Scan for the cell matching the given text and deliver its (x, y) coordinate at center. 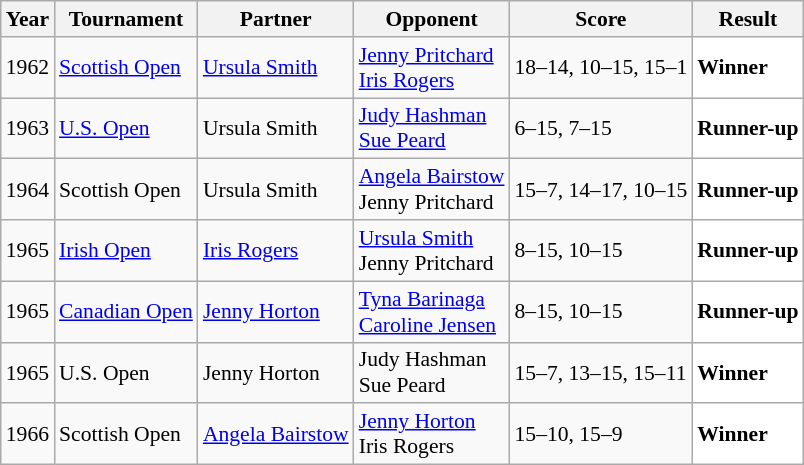
Tournament (126, 19)
Year (28, 19)
1963 (28, 128)
1964 (28, 190)
Score (600, 19)
Jenny Pritchard Iris Rogers (432, 68)
Tyna Barinaga Caroline Jensen (432, 312)
1966 (28, 434)
Angela Bairstow Jenny Pritchard (432, 190)
Jenny Horton Iris Rogers (432, 434)
15–7, 13–15, 15–11 (600, 372)
Angela Bairstow (276, 434)
6–15, 7–15 (600, 128)
Iris Rogers (276, 250)
1962 (28, 68)
Partner (276, 19)
15–7, 14–17, 10–15 (600, 190)
Ursula Smith Jenny Pritchard (432, 250)
Canadian Open (126, 312)
Result (748, 19)
18–14, 10–15, 15–1 (600, 68)
Opponent (432, 19)
Irish Open (126, 250)
15–10, 15–9 (600, 434)
